Return [x, y] of the center of cell containing provided text 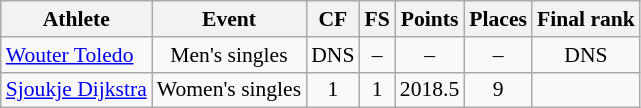
Points [430, 19]
Event [229, 19]
Men's singles [229, 55]
9 [498, 90]
Women's singles [229, 90]
Athlete [76, 19]
CF [332, 19]
Final rank [586, 19]
Places [498, 19]
Sjoukje Dijkstra [76, 90]
Wouter Toledo [76, 55]
2018.5 [430, 90]
FS [376, 19]
